Provide the (x, y) coordinate of the cell's center where the given text is located.  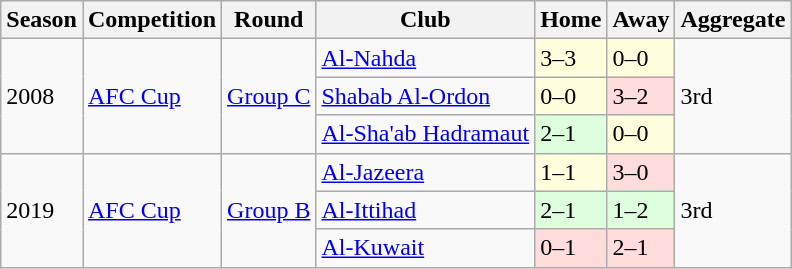
Group C (269, 96)
Away (641, 20)
Home (571, 20)
3–3 (571, 58)
Al-Sha'ab Hadramaut (426, 134)
Al-Ittihad (426, 210)
Al-Jazeera (426, 172)
Aggregate (733, 20)
Al-Nahda (426, 58)
Competition (152, 20)
Al-Kuwait (426, 248)
1–1 (571, 172)
0–1 (571, 248)
Round (269, 20)
3–2 (641, 96)
2019 (42, 210)
3–0 (641, 172)
Club (426, 20)
Shabab Al-Ordon (426, 96)
2008 (42, 96)
1–2 (641, 210)
Season (42, 20)
Group B (269, 210)
